Return [X, Y] of the center of cell containing provided text 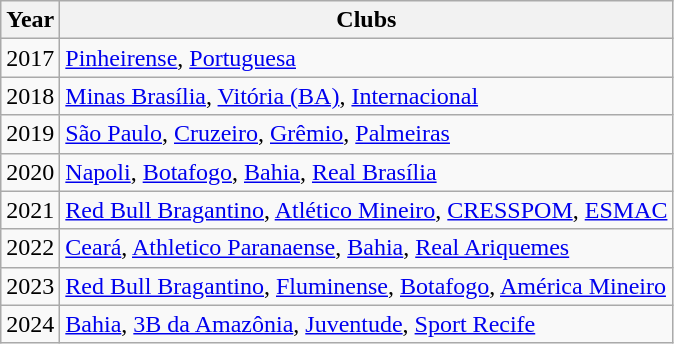
Napoli, Botafogo, Bahia, Real Brasília [366, 172]
Red Bull Bragantino, Fluminense, Botafogo, América Mineiro [366, 286]
2022 [30, 248]
2023 [30, 286]
Clubs [366, 20]
2021 [30, 210]
2018 [30, 96]
2017 [30, 58]
São Paulo, Cruzeiro, Grêmio, Palmeiras [366, 134]
Red Bull Bragantino, Atlético Mineiro, CRESSPOM, ESMAC [366, 210]
Year [30, 20]
Ceará, Athletico Paranaense, Bahia, Real Ariquemes [366, 248]
2024 [30, 324]
Bahia, 3B da Amazônia, Juventude, Sport Recife [366, 324]
2019 [30, 134]
Pinheirense, Portuguesa [366, 58]
2020 [30, 172]
Minas Brasília, Vitória (BA), Internacional [366, 96]
